Determine the [X, Y] coordinate at the center of the cell enclosing the given text.  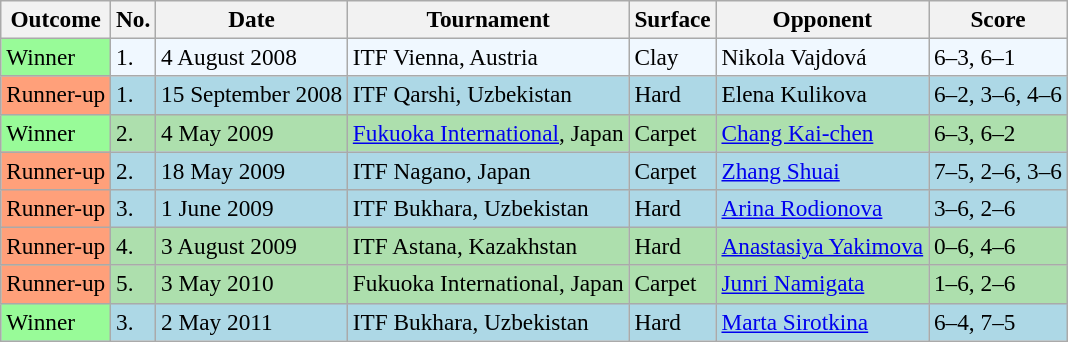
6–2, 3–6, 4–6 [998, 95]
3–6, 2–6 [998, 208]
1–6, 2–6 [998, 284]
0–6, 4–6 [998, 246]
Junri Namigata [822, 284]
4 May 2009 [252, 133]
ITF Nagano, Japan [488, 170]
Score [998, 19]
Date [252, 19]
3 May 2010 [252, 284]
3 August 2009 [252, 246]
ITF Vienna, Austria [488, 57]
15 September 2008 [252, 95]
4. [134, 246]
7–5, 2–6, 3–6 [998, 170]
18 May 2009 [252, 170]
6–4, 7–5 [998, 322]
Arina Rodionova [822, 208]
Chang Kai-chen [822, 133]
Tournament [488, 19]
No. [134, 19]
ITF Qarshi, Uzbekistan [488, 95]
2 May 2011 [252, 322]
5. [134, 284]
Zhang Shuai [822, 170]
Outcome [56, 19]
Marta Sirotkina [822, 322]
6–3, 6–1 [998, 57]
Opponent [822, 19]
4 August 2008 [252, 57]
ITF Astana, Kazakhstan [488, 246]
Clay [672, 57]
Nikola Vajdová [822, 57]
6–3, 6–2 [998, 133]
Anastasiya Yakimova [822, 246]
Elena Kulikova [822, 95]
1 June 2009 [252, 208]
Surface [672, 19]
